Detect which cell encompasses the target text, then output its [x, y] center coordinate. 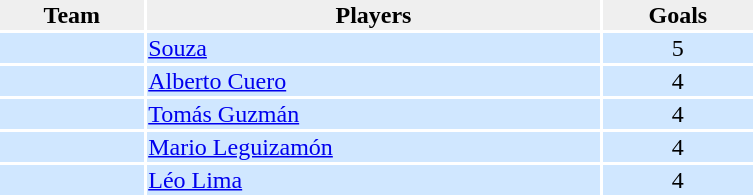
Alberto Cuero [374, 81]
Tomás Guzmán [374, 114]
Souza [374, 48]
Goals [678, 15]
Team [72, 15]
Players [374, 15]
5 [678, 48]
Mario Leguizamón [374, 147]
Léo Lima [374, 180]
